Return [X, Y] of the center of cell containing provided text 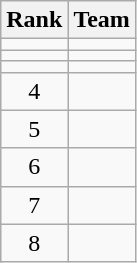
4 [34, 91]
7 [34, 205]
6 [34, 167]
8 [34, 243]
Rank [34, 20]
5 [34, 129]
Team [102, 20]
